Find where the given text appears and provide that cell's center as (X, Y) coordinate. 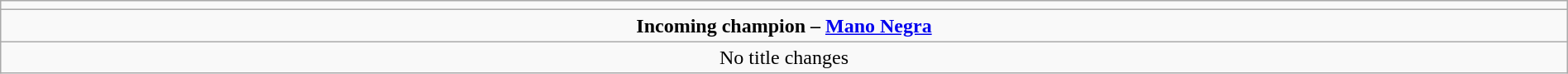
No title changes (784, 57)
Incoming champion – Mano Negra (784, 26)
